Find where the given text appears and provide that cell's center as [x, y] coordinate. 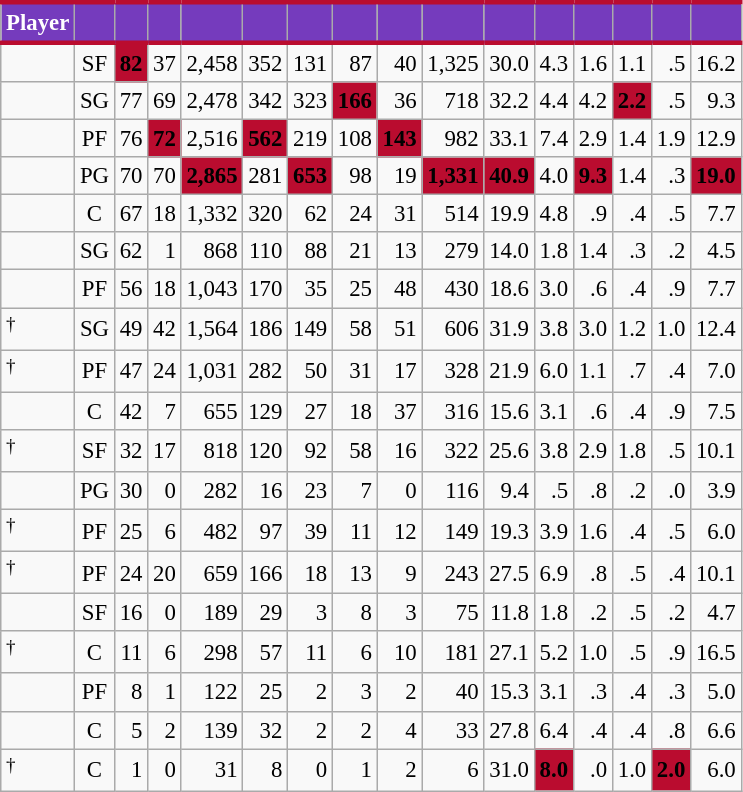
868 [212, 251]
50 [310, 371]
6.6 [716, 730]
129 [266, 411]
1.9 [672, 139]
5.0 [716, 693]
49 [130, 329]
77 [130, 101]
2,458 [212, 62]
1,043 [212, 289]
39 [310, 530]
818 [212, 451]
189 [212, 613]
56 [130, 289]
322 [453, 451]
15.6 [509, 411]
7.4 [554, 139]
29 [266, 613]
75 [453, 613]
562 [266, 139]
20 [164, 573]
57 [266, 652]
181 [453, 652]
32.2 [509, 101]
342 [266, 101]
.7 [632, 371]
659 [212, 573]
27.8 [509, 730]
72 [164, 139]
5.2 [554, 652]
108 [354, 139]
243 [453, 573]
143 [400, 139]
23 [310, 491]
25.6 [509, 451]
110 [266, 251]
8.0 [554, 770]
97 [266, 530]
27.1 [509, 652]
19.9 [509, 214]
116 [453, 491]
120 [266, 451]
30 [130, 491]
82 [130, 62]
47 [130, 371]
328 [453, 371]
9 [400, 573]
4 [400, 730]
4.5 [716, 251]
19 [400, 176]
Player [38, 22]
40.9 [509, 176]
316 [453, 411]
6.4 [554, 730]
14.0 [509, 251]
1,332 [212, 214]
279 [453, 251]
320 [266, 214]
186 [266, 329]
31.0 [509, 770]
36 [400, 101]
21 [354, 251]
655 [212, 411]
514 [453, 214]
281 [266, 176]
88 [310, 251]
5 [130, 730]
33.1 [509, 139]
19.0 [716, 176]
12.9 [716, 139]
19.3 [509, 530]
430 [453, 289]
4.3 [554, 62]
16.2 [716, 62]
51 [400, 329]
27.5 [509, 573]
352 [266, 62]
11.8 [509, 613]
76 [130, 139]
323 [310, 101]
1,031 [212, 371]
7.0 [716, 371]
33 [453, 730]
27 [310, 411]
139 [212, 730]
12 [400, 530]
122 [212, 693]
4.7 [716, 613]
48 [400, 289]
31.9 [509, 329]
219 [310, 139]
4.2 [592, 101]
2.0 [672, 770]
482 [212, 530]
6.9 [554, 573]
69 [164, 101]
12.4 [716, 329]
170 [266, 289]
2,516 [212, 139]
9.4 [509, 491]
4.8 [554, 214]
298 [212, 652]
718 [453, 101]
4.4 [554, 101]
1,564 [212, 329]
4.0 [554, 176]
92 [310, 451]
30.0 [509, 62]
67 [130, 214]
2,865 [212, 176]
2.2 [632, 101]
15.3 [509, 693]
7.5 [716, 411]
10 [400, 652]
1,325 [453, 62]
1,331 [453, 176]
21.9 [509, 371]
35 [310, 289]
18.6 [509, 289]
98 [354, 176]
16.5 [716, 652]
653 [310, 176]
1.2 [632, 329]
606 [453, 329]
87 [354, 62]
131 [310, 62]
2,478 [212, 101]
982 [453, 139]
